Detect which cell encompasses the target text, then output its [X, Y] center coordinate. 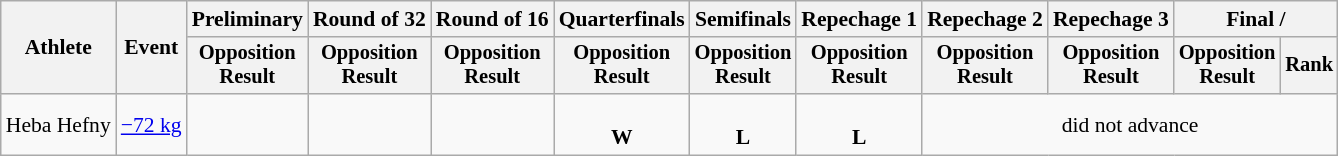
Final / [1256, 19]
Quarterfinals [622, 19]
Preliminary [248, 19]
Rank [1309, 66]
Heba Hefny [58, 124]
Repechage 3 [1111, 19]
Repechage 2 [985, 19]
Round of 32 [370, 19]
Semifinals [744, 19]
Athlete [58, 48]
did not advance [1130, 124]
W [622, 124]
Round of 16 [492, 19]
Event [152, 48]
Repechage 1 [859, 19]
−72 kg [152, 124]
